Return [X, Y] of the center of cell containing provided text 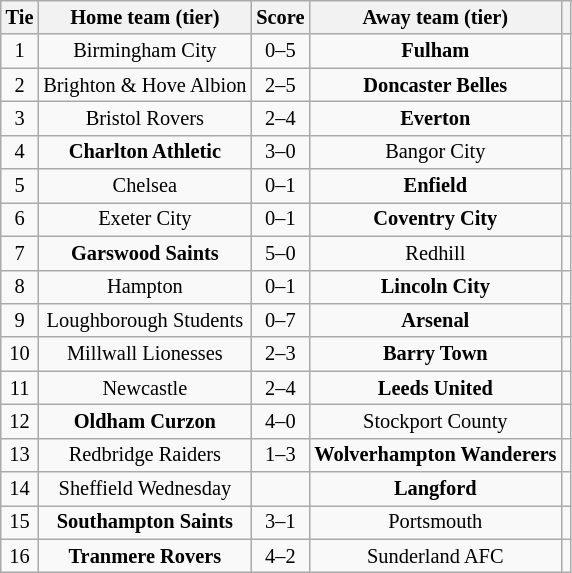
Leeds United [435, 388]
Chelsea [144, 186]
Sheffield Wednesday [144, 489]
Southampton Saints [144, 522]
2–5 [280, 85]
Enfield [435, 186]
Sunderland AFC [435, 556]
2–3 [280, 354]
Exeter City [144, 219]
Coventry City [435, 219]
1–3 [280, 455]
15 [20, 522]
14 [20, 489]
Oldham Curzon [144, 421]
11 [20, 388]
Millwall Lionesses [144, 354]
Barry Town [435, 354]
Bristol Rovers [144, 118]
Redhill [435, 253]
6 [20, 219]
10 [20, 354]
Everton [435, 118]
5–0 [280, 253]
12 [20, 421]
0–7 [280, 320]
2 [20, 85]
7 [20, 253]
3–0 [280, 152]
Loughborough Students [144, 320]
Away team (tier) [435, 17]
13 [20, 455]
Tie [20, 17]
16 [20, 556]
Garswood Saints [144, 253]
Langford [435, 489]
Fulham [435, 51]
Charlton Athletic [144, 152]
Wolverhampton Wanderers [435, 455]
3 [20, 118]
3–1 [280, 522]
Home team (tier) [144, 17]
9 [20, 320]
0–5 [280, 51]
Tranmere Rovers [144, 556]
Portsmouth [435, 522]
5 [20, 186]
Score [280, 17]
Stockport County [435, 421]
8 [20, 287]
1 [20, 51]
Redbridge Raiders [144, 455]
Newcastle [144, 388]
4 [20, 152]
Bangor City [435, 152]
4–2 [280, 556]
Hampton [144, 287]
4–0 [280, 421]
Arsenal [435, 320]
Doncaster Belles [435, 85]
Lincoln City [435, 287]
Brighton & Hove Albion [144, 85]
Birmingham City [144, 51]
